Output the (X, Y) coordinate of the center of the cell containing the given text.  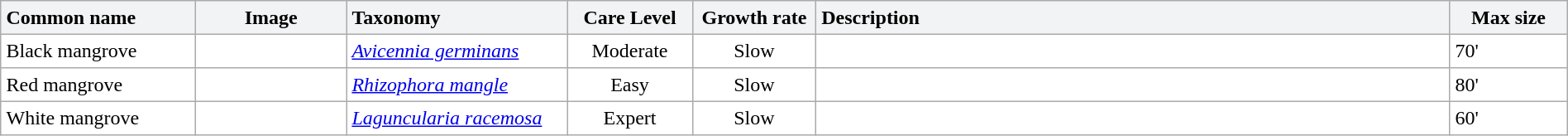
Laguncularia racemosa (457, 118)
Image (271, 17)
Growth rate (754, 17)
Rhizophora mangle (457, 85)
Care Level (630, 17)
Avicennia germinans (457, 51)
Moderate (630, 51)
Black mangrove (98, 51)
Common name (98, 17)
60' (1508, 118)
80' (1508, 85)
Description (1132, 17)
Expert (630, 118)
Max size (1508, 17)
Taxonomy (457, 17)
70' (1508, 51)
Red mangrove (98, 85)
White mangrove (98, 118)
Easy (630, 85)
